Identify which cell holds the provided text, then report its (x, y) central coordinate. 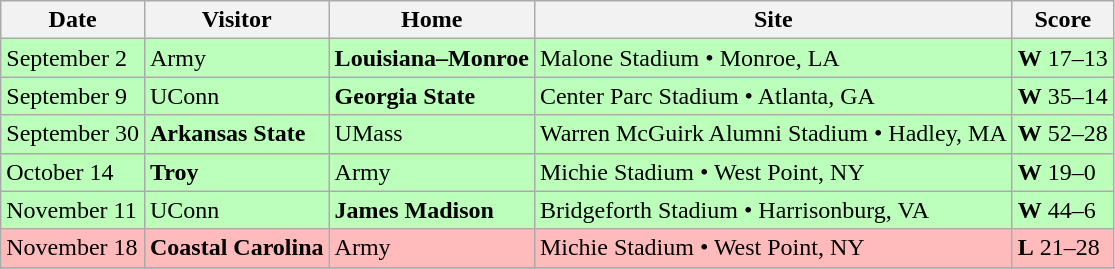
Site (773, 20)
Score (1062, 20)
Visitor (236, 20)
Coastal Carolina (236, 248)
Malone Stadium • Monroe, LA (773, 58)
Date (73, 20)
W 52–28 (1062, 134)
Center Parc Stadium • Atlanta, GA (773, 96)
W 44–6 (1062, 210)
James Madison (432, 210)
Louisiana–Monroe (432, 58)
Georgia State (432, 96)
November 18 (73, 248)
W 17–13 (1062, 58)
November 11 (73, 210)
UMass (432, 134)
Bridgeforth Stadium • Harrisonburg, VA (773, 210)
Warren McGuirk Alumni Stadium • Hadley, MA (773, 134)
W 19–0 (1062, 172)
September 2 (73, 58)
October 14 (73, 172)
September 30 (73, 134)
Home (432, 20)
Arkansas State (236, 134)
Troy (236, 172)
W 35–14 (1062, 96)
September 9 (73, 96)
L 21–28 (1062, 248)
